From the cell containing the given text, extract its center point as [X, Y] coordinate. 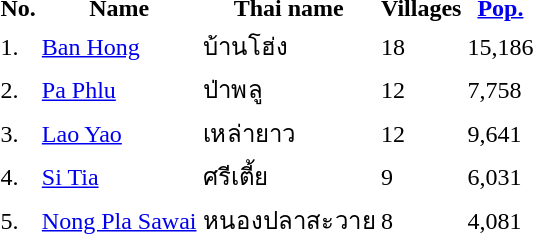
เหล่ายาว [289, 133]
Pa Phlu [119, 90]
บ้านโฮ่ง [289, 46]
ป่าพลู [289, 90]
Ban Hong [119, 46]
18 [422, 46]
9 [422, 176]
ศรีเตี้ย [289, 176]
Si Tia [119, 176]
Lao Yao [119, 133]
